Pinpoint the cell where the given text exists, returning its (X, Y) midpoint coordinate. 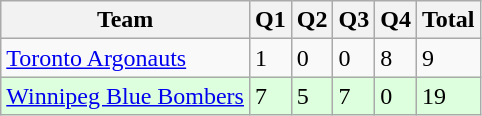
Total (448, 20)
9 (448, 58)
5 (312, 96)
1 (270, 58)
19 (448, 96)
8 (396, 58)
Q1 (270, 20)
Toronto Argonauts (126, 58)
Team (126, 20)
Winnipeg Blue Bombers (126, 96)
Q2 (312, 20)
Q4 (396, 20)
Q3 (354, 20)
